Find where the given text appears and provide that cell's center as (x, y) coordinate. 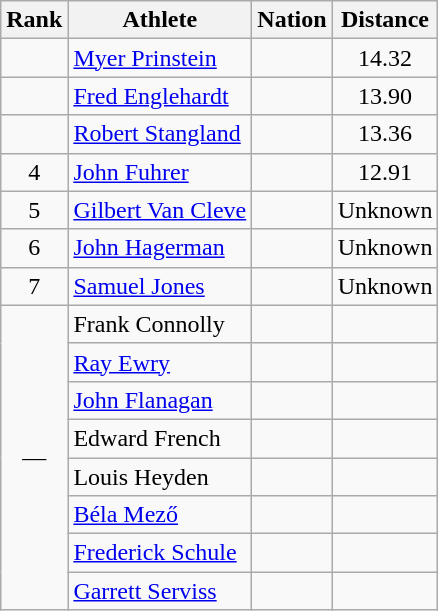
Myer Prinstein (160, 58)
Garrett Serviss (160, 591)
Athlete (160, 20)
Gilbert Van Cleve (160, 210)
John Fuhrer (160, 172)
14.32 (385, 58)
Béla Mező (160, 515)
Robert Stangland (160, 134)
Frank Connolly (160, 324)
John Flanagan (160, 400)
Samuel Jones (160, 286)
12.91 (385, 172)
Frederick Schule (160, 553)
13.36 (385, 134)
Edward French (160, 438)
5 (34, 210)
Rank (34, 20)
Fred Englehardt (160, 96)
— (34, 457)
6 (34, 248)
Nation (292, 20)
13.90 (385, 96)
Distance (385, 20)
4 (34, 172)
7 (34, 286)
Louis Heyden (160, 477)
Ray Ewry (160, 362)
John Hagerman (160, 248)
